Capture the cell that displays the provided text and extract its (X, Y) central coordinate. 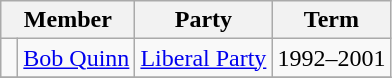
Party (204, 20)
1992–2001 (332, 58)
Member (68, 20)
Bob Quinn (76, 58)
Liberal Party (204, 58)
Term (332, 20)
